Search for the cell housing the specified text and yield its (x, y) center coordinate. 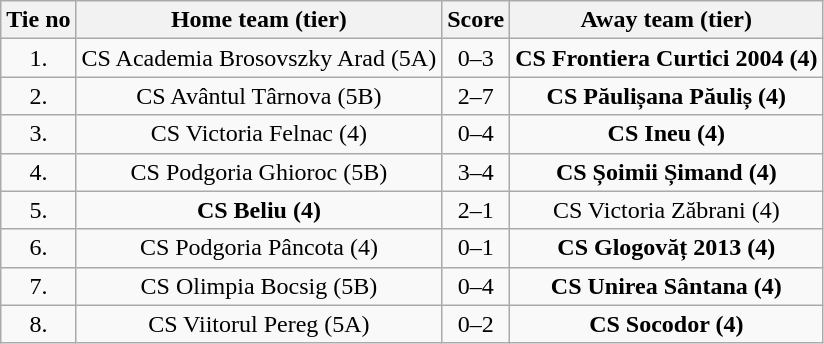
6. (38, 248)
CS Olimpia Bocsig (5B) (259, 286)
CS Podgoria Ghioroc (5B) (259, 172)
3–4 (476, 172)
CS Viitorul Pereg (5A) (259, 324)
5. (38, 210)
Tie no (38, 20)
CS Beliu (4) (259, 210)
Away team (tier) (666, 20)
8. (38, 324)
CS Păulișana Păuliș (4) (666, 96)
CS Academia Brosovszky Arad (5A) (259, 58)
7. (38, 286)
CS Podgoria Pâncota (4) (259, 248)
2–7 (476, 96)
CS Unirea Sântana (4) (666, 286)
CS Șoimii Șimand (4) (666, 172)
CS Glogovăț 2013 (4) (666, 248)
Home team (tier) (259, 20)
CS Victoria Felnac (4) (259, 134)
2–1 (476, 210)
CS Socodor (4) (666, 324)
CS Avântul Târnova (5B) (259, 96)
CS Victoria Zăbrani (4) (666, 210)
4. (38, 172)
CS Ineu (4) (666, 134)
0–3 (476, 58)
0–2 (476, 324)
0–1 (476, 248)
2. (38, 96)
1. (38, 58)
CS Frontiera Curtici 2004 (4) (666, 58)
Score (476, 20)
3. (38, 134)
